Search for the cell housing the specified text and yield its [X, Y] center coordinate. 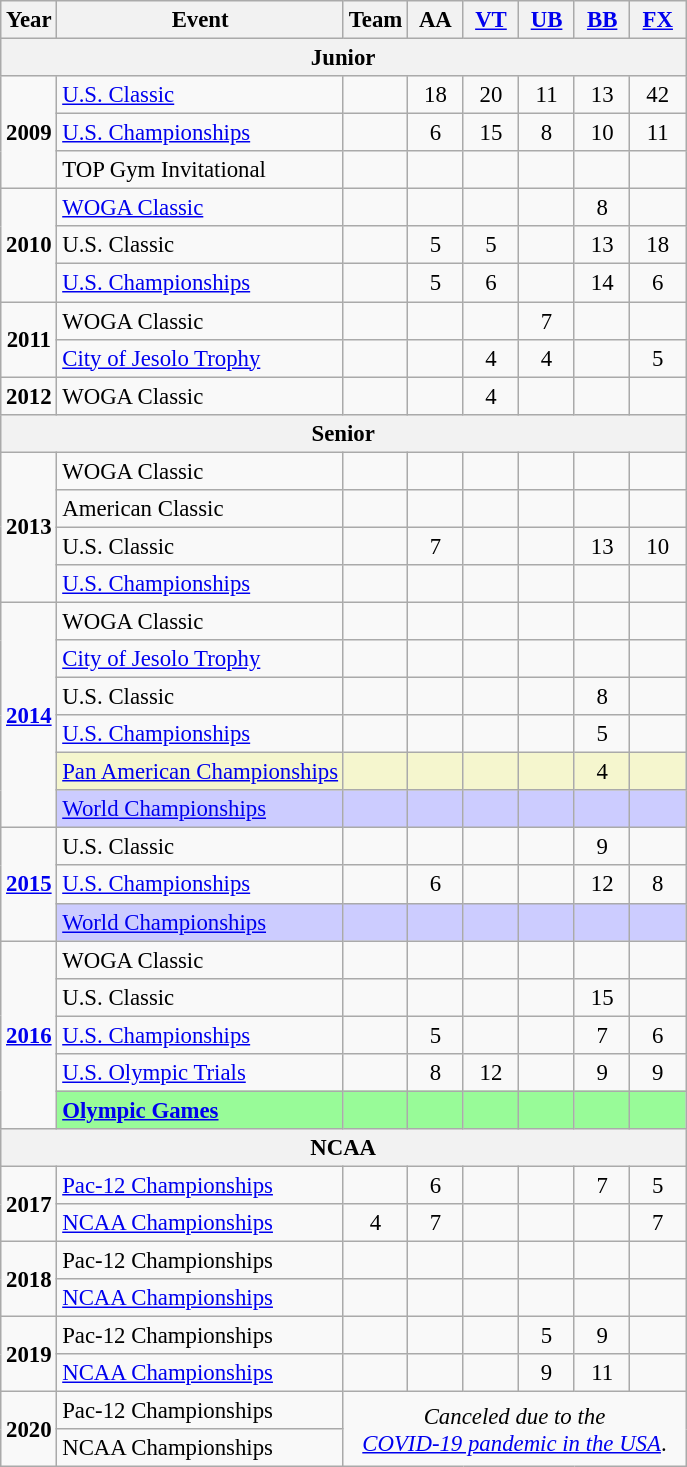
American Classic [200, 509]
FX [658, 20]
Year [29, 20]
AA [436, 20]
Olympic Games [200, 1110]
14 [602, 283]
2014 [29, 715]
Pan American Championships [200, 772]
2009 [29, 132]
VT [491, 20]
2017 [29, 1204]
Senior [344, 433]
2015 [29, 884]
2011 [29, 340]
TOP Gym Invitational [200, 170]
2019 [29, 1354]
Junior [344, 58]
2020 [29, 1430]
Event [200, 20]
NCAA [344, 1148]
U.S. Olympic Trials [200, 1073]
20 [491, 95]
Canceled due to theCOVID-19 pandemic in the USA. [514, 1430]
2013 [29, 527]
2010 [29, 246]
2016 [29, 1035]
2012 [29, 396]
42 [658, 95]
UB [547, 20]
2018 [29, 1280]
BB [602, 20]
Team [375, 20]
